Return [X, Y] of the center of cell containing provided text 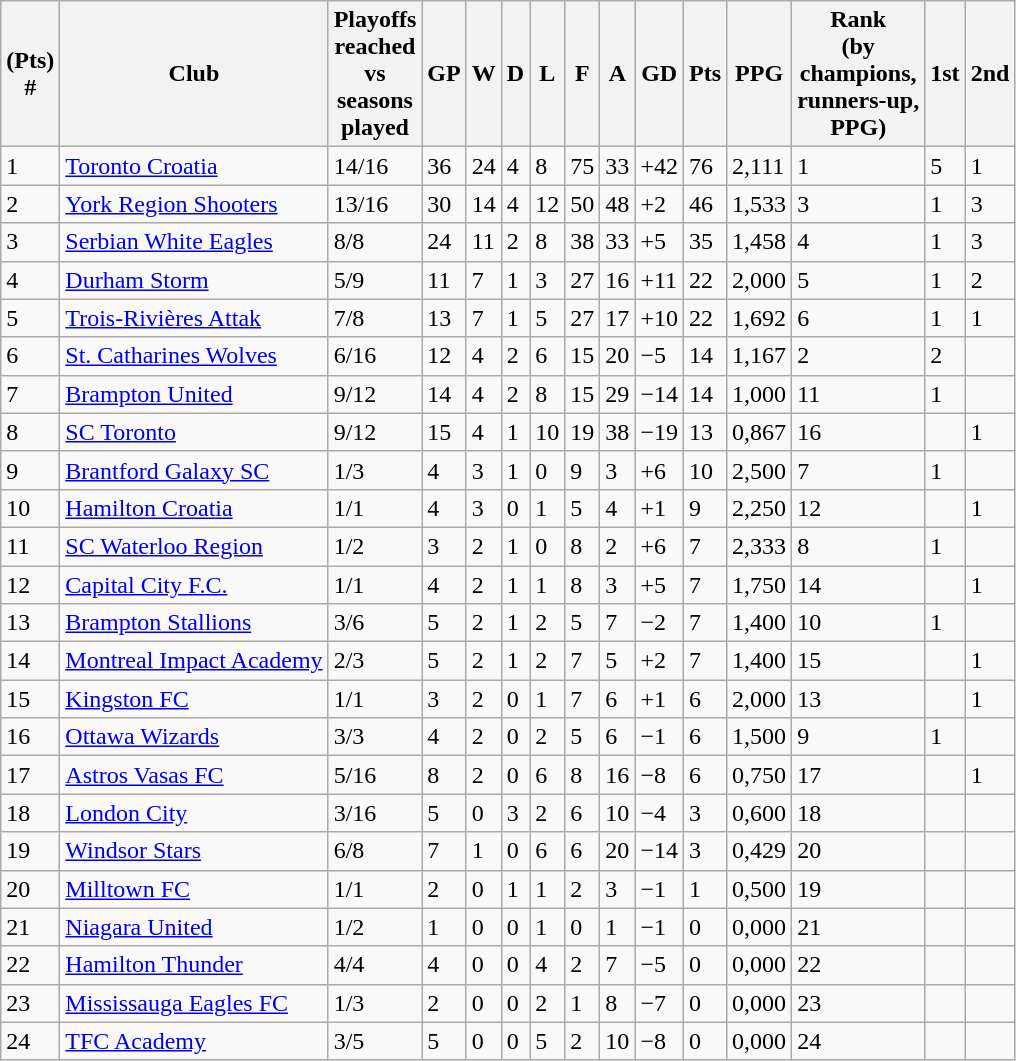
GP [444, 74]
4/4 [375, 965]
0,867 [760, 432]
Durham Storm [194, 280]
GD [660, 74]
PPG [760, 74]
3/6 [375, 623]
1,692 [760, 318]
2,500 [760, 470]
0,500 [760, 889]
−7 [660, 1003]
1,167 [760, 356]
2nd [990, 74]
York Region Shooters [194, 204]
14/16 [375, 166]
Astros Vasas FC [194, 775]
0,429 [760, 851]
Capital City F.C. [194, 585]
0,750 [760, 775]
2,111 [760, 166]
Brampton United [194, 394]
Club [194, 74]
6/16 [375, 356]
5/16 [375, 775]
Toronto Croatia [194, 166]
3/3 [375, 737]
76 [704, 166]
SC Toronto [194, 432]
Serbian White Eagles [194, 242]
1,500 [760, 737]
Hamilton Croatia [194, 508]
48 [618, 204]
Mississauga Eagles FC [194, 1003]
13/16 [375, 204]
+42 [660, 166]
Playoffs reached vs seasons played [375, 74]
Windsor Stars [194, 851]
Montreal Impact Academy [194, 661]
1,458 [760, 242]
London City [194, 813]
+11 [660, 280]
3/16 [375, 813]
2/3 [375, 661]
29 [618, 394]
30 [444, 204]
Niagara United [194, 927]
F [582, 74]
−19 [660, 432]
3/5 [375, 1041]
−4 [660, 813]
1,750 [760, 585]
0,600 [760, 813]
L [548, 74]
Milltown FC [194, 889]
1,533 [760, 204]
50 [582, 204]
Pts [704, 74]
1,000 [760, 394]
8/8 [375, 242]
+10 [660, 318]
Brantford Galaxy SC [194, 470]
6/8 [375, 851]
75 [582, 166]
Ottawa Wizards [194, 737]
D [515, 74]
SC Waterloo Region [194, 546]
Rank (by champions, runners-up, PPG) [858, 74]
Hamilton Thunder [194, 965]
TFC Academy [194, 1041]
1st [945, 74]
A [618, 74]
2,250 [760, 508]
−2 [660, 623]
36 [444, 166]
46 [704, 204]
(Pts) # [30, 74]
35 [704, 242]
Brampton Stallions [194, 623]
7/8 [375, 318]
2,333 [760, 546]
W [484, 74]
St. Catharines Wolves [194, 356]
5/9 [375, 280]
Kingston FC [194, 699]
Trois-Rivières Attak [194, 318]
